From the cell containing the given text, extract its center point as [X, Y] coordinate. 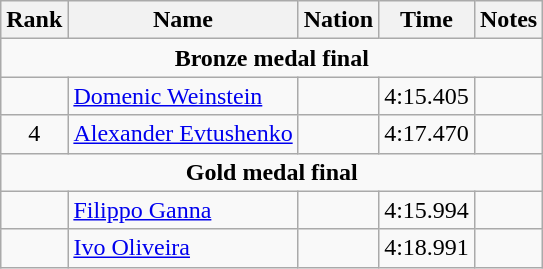
Filippo Ganna [183, 210]
Time [427, 20]
4:15.994 [427, 210]
Nation [338, 20]
Rank [34, 20]
Notes [508, 20]
4 [34, 134]
4:18.991 [427, 248]
Gold medal final [272, 172]
Name [183, 20]
4:17.470 [427, 134]
Ivo Oliveira [183, 248]
4:15.405 [427, 96]
Domenic Weinstein [183, 96]
Bronze medal final [272, 58]
Alexander Evtushenko [183, 134]
